Output the [X, Y] coordinate of the center of the cell containing the given text.  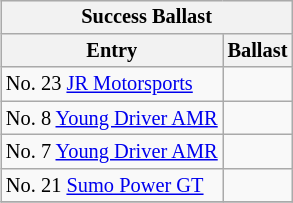
Success Ballast [146, 17]
No. 8 Young Driver AMR [112, 118]
No. 21 Sumo Power GT [112, 185]
Entry [112, 51]
No. 7 Young Driver AMR [112, 152]
Ballast [258, 51]
No. 23 JR Motorsports [112, 84]
